Detect which cell encompasses the target text, then output its (X, Y) center coordinate. 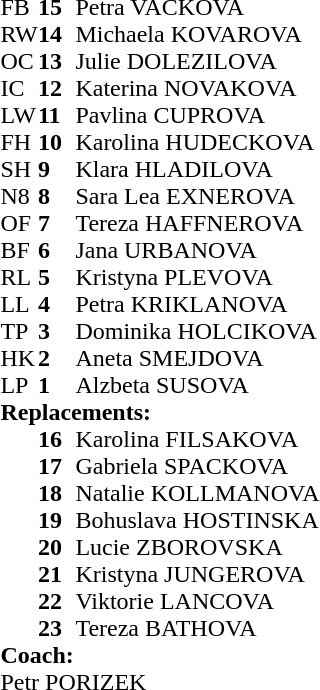
Replacements: (160, 412)
OC (19, 62)
Karolina FILSAKOVA (197, 440)
12 (57, 88)
19 (57, 520)
RW (19, 34)
Natalie KOLLMANOVA (197, 494)
14 (57, 34)
20 (57, 548)
13 (57, 62)
Gabriela SPACKOVA (197, 466)
Viktorie LANCOVA (197, 602)
Pavlina CUPROVA (197, 116)
Alzbeta SUSOVA (197, 386)
Katerina NOVAKOVA (197, 88)
Klara HLADILOVA (197, 170)
21 (57, 574)
17 (57, 466)
5 (57, 278)
IC (19, 88)
18 (57, 494)
16 (57, 440)
BF (19, 250)
TP (19, 332)
LL (19, 304)
Sara Lea EXNEROVA (197, 196)
HK (19, 358)
Karolina HUDECKOVA (197, 142)
1 (57, 386)
11 (57, 116)
Julie DOLEZILOVA (197, 62)
3 (57, 332)
2 (57, 358)
Tereza HAFFNEROVA (197, 224)
Lucie ZBOROVSKA (197, 548)
Aneta SMEJDOVA (197, 358)
LW (19, 116)
Petra KRIKLANOVA (197, 304)
Kristyna JUNGEROVA (197, 574)
6 (57, 250)
Tereza BATHOVA (197, 628)
Coach: (160, 656)
SH (19, 170)
LP (19, 386)
4 (57, 304)
Michaela KOVAROVA (197, 34)
9 (57, 170)
RL (19, 278)
FH (19, 142)
10 (57, 142)
Dominika HOLCIKOVA (197, 332)
Jana URBANOVA (197, 250)
8 (57, 196)
7 (57, 224)
23 (57, 628)
Kristyna PLEVOVA (197, 278)
OF (19, 224)
22 (57, 602)
Bohuslava HOSTINSKA (197, 520)
N8 (19, 196)
